Scan for the cell matching the given text and deliver its (X, Y) coordinate at center. 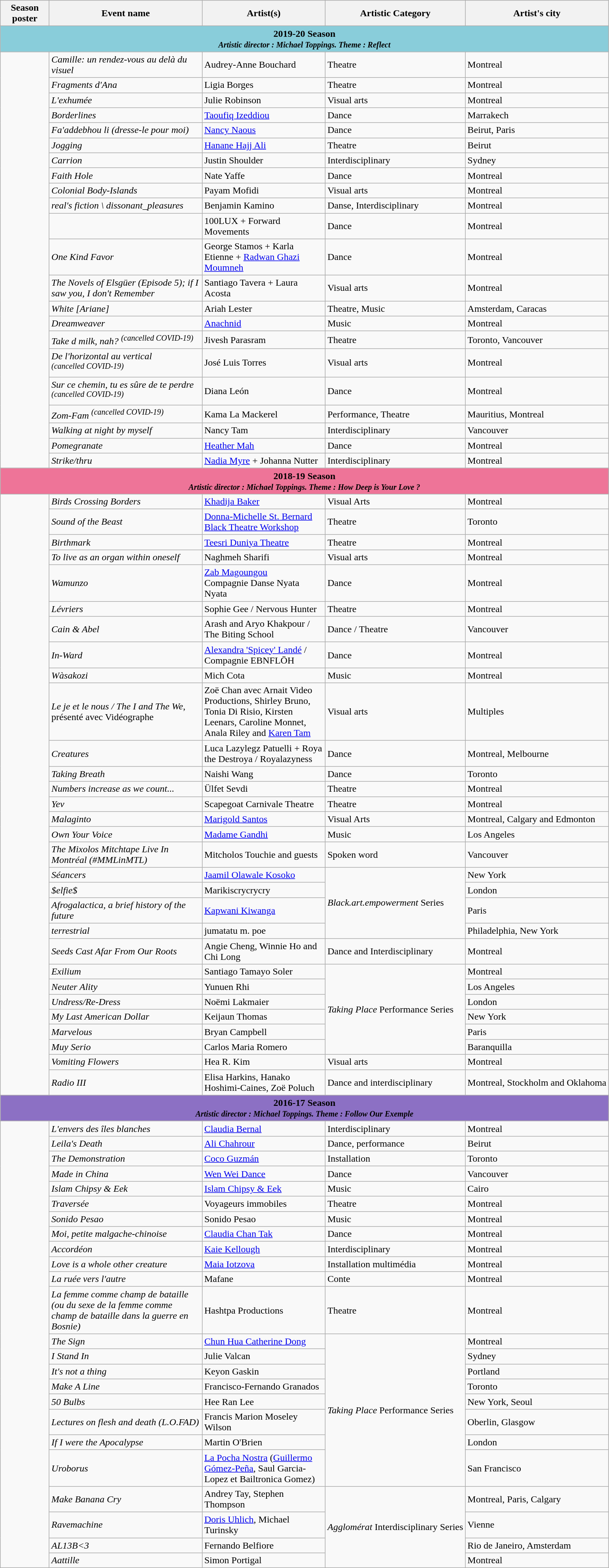
Montreal, Calgary and Edmonton (537, 819)
Kaie Kellough (264, 1249)
Love is a whole other creature (126, 1264)
Moi, petite malgache-chinoise (126, 1234)
Walking at night by myself (126, 430)
The Demonstration (126, 1158)
Artist's city (537, 13)
Strike/thru (126, 461)
Luca Lazylegz Patuelli + Roya the Destroya / Royalazyness (264, 753)
Benjamin Kamino (264, 205)
Aattille (126, 1560)
Jivesh Parasram (264, 340)
Dance / Theatre (395, 629)
Amsterdam, Caracas (537, 309)
Ali Chahrour (264, 1143)
Ariah Lester (264, 309)
Diana León (264, 391)
Claudia Bernal (264, 1128)
Seeds Cast Afar From Our Roots (126, 951)
Julie Robinson (264, 100)
La Pocha Nostra (Guillermo Gómez-Peña, Saul Garcia-Lopez et Bailtronica Gomez) (264, 1468)
Undress/Re-Dress (126, 1002)
Martin O'Brien (264, 1442)
Neuter Ality (126, 987)
Mitcholos Touchie and guests (264, 855)
Taking Breath (126, 774)
Mafane (264, 1279)
Santiago Tavera + Laura Acosta (264, 288)
Chun Hua Catherine Dong (264, 1341)
AL13B<3 (126, 1545)
Accordéon (126, 1249)
Rio de Janeiro, Amsterdam (537, 1545)
Dance and Interdisciplinary (395, 951)
San Francisco (537, 1468)
Leila's Death (126, 1143)
Artist(s) (264, 13)
Nancy Tam (264, 430)
Fragments d'Ana (126, 85)
100LUX + Forward Movements (264, 226)
Dreamweaver (126, 324)
Mich Cota (264, 675)
Hashtpa Productions (264, 1310)
Jogging (126, 145)
Make A Line (126, 1386)
Wàsakozi (126, 675)
Make Banana Cry (126, 1499)
Wamunzo (126, 583)
One Kind Favor (126, 257)
Fa'addebhou li (dresse-le pour moi) (126, 130)
Sound of the Beast (126, 521)
If I were the Apocalypse (126, 1442)
Naishi Wang (264, 774)
Fernando Belfiore (264, 1545)
Jaamil Olawale Kosoko (264, 875)
Montreal, Paris, Calgary (537, 1499)
2018-19 SeasonArtistic director : Michael Toppings. Theme : How Deep is Your Love ? (304, 481)
Take d milk, nah? (cancelled COVID-19) (126, 340)
Spoken word (395, 855)
Teesri Duniya Theatre (264, 542)
Beirut, Paris (537, 130)
Hanane Hajj Ali (264, 145)
L'exhumée (126, 100)
Francisco-Fernando Granados (264, 1386)
2016-17 SeasonArtistic director : Michael Toppings. Theme : Follow Our Exemple (304, 1108)
Vienne (537, 1525)
Season poster (25, 13)
Le je et le nous / The I and The We, présenté avec Vidéographe (126, 712)
Claudia Chan Tak (264, 1234)
50 Bulbs (126, 1401)
Séancers (126, 875)
Made in China (126, 1174)
The Novels of Elsgüer (Episode 5); if I saw you, I don't Remember (126, 288)
real's fiction \ dissonant_pleasures (126, 205)
Zoë Chan avec Arnait Video Productions, Shirley Bruno, Tonia Di Risio, Kirsten Leenars, Caroline Monnet, Anala Riley and Karen Tam (264, 712)
Nadia Myre + Johanna Nutter (264, 461)
Pomegranate (126, 446)
Camille: un rendez-vous au delà du visuel (126, 65)
La ruée vers l'autre (126, 1279)
Own Your Voice (126, 834)
Simon Portigal (264, 1560)
Montreal, Melbourne (537, 753)
Yev (126, 804)
Alexandra 'Spicey' Landé / Compagnie EBNFLŌH (264, 655)
Sophie Gee / Nervous Hunter (264, 609)
Carrion (126, 160)
Oberlin, Glasgow (537, 1422)
Hea R. Kim (264, 1062)
$elfie$ (126, 890)
Sur ce chemin, tu es sûre de te perdre (cancelled COVID-19) (126, 391)
Montreal, Stockholm and Oklahoma (537, 1083)
Malaginto (126, 819)
Madame Gandhi (264, 834)
Installation multimédia (395, 1264)
Lévriers (126, 609)
My Last American Dollar (126, 1017)
Kama La Mackerel (264, 414)
Donna-Michelle St. BernardBlack Theatre Workshop (264, 521)
Angie Cheng, Winnie Ho and Chi Long (264, 951)
Marvelous (126, 1032)
Justin Shoulder (264, 160)
Hee Ran Lee (264, 1401)
Payam Mofidi (264, 190)
Noëmi Lakmaier (264, 1002)
José Luis Torres (264, 363)
Francis Marion Moseley Wilson (264, 1422)
Maia Iotzova (264, 1264)
Numbers increase as we count... (126, 789)
Lectures on flesh and death (L.O.FAD) (126, 1422)
Doris Uhlich, Michael Turinsky (264, 1525)
Event name (126, 13)
The Mixolos Mitchtape Live In Montréal (#MMLinMTL) (126, 855)
Ravemachine (126, 1525)
New York, Seoul (537, 1401)
Naghmeh Sharifi (264, 557)
Conte (395, 1279)
Kapwani Kiwanga (264, 910)
Traversée (126, 1204)
Theatre, Music (395, 309)
Uroborus (126, 1468)
Heather Mah (264, 446)
Scapegoat Carnivale Theatre (264, 804)
Nate Yaffe (264, 175)
Agglomérat Interdisciplinary Series (395, 1527)
2019-20 SeasonArtistic director : Michael Toppings. Theme : Reflect (304, 39)
L'envers des îles blanches (126, 1128)
Birthmark (126, 542)
In-Ward (126, 655)
Bryan Campbell (264, 1032)
Keijaun Thomas (264, 1017)
Cairo (537, 1189)
Carlos Maria Romero (264, 1047)
Afrogalactica, a brief history of the future (126, 910)
Multiples (537, 712)
Dance and interdisciplinary (395, 1083)
Wen Wei Dance (264, 1174)
Performance, Theatre (395, 414)
Exilium (126, 972)
Baranquilla (537, 1047)
Coco Guzmán (264, 1158)
Julie Valcan (264, 1356)
Creatures (126, 753)
Ligia Borges (264, 85)
Zab MagoungouCompagnie Danse Nyata Nyata (264, 583)
jumatatu m. poe (264, 931)
Santiago Tamayo Soler (264, 972)
Vomiting Flowers (126, 1062)
Birds Crossing Borders (126, 501)
Audrey-Anne Bouchard (264, 65)
Philadelphia, New York (537, 931)
Elisa Harkins, Hanako Hoshimi-Caines, Zoë Poluch (264, 1083)
It's not a thing (126, 1371)
Artistic Category (395, 13)
Marrakech (537, 115)
Colonial Body-Islands (126, 190)
La femme comme champ de bataille (ou du sexe de la femme comme champ de bataille dans la guerre en Bosnie) (126, 1310)
The Sign (126, 1341)
Voyageurs immobiles (264, 1204)
Muy Serio (126, 1047)
Zom-Fam (cancelled COVID-19) (126, 414)
De l'horizontal au vertical(cancelled COVID-19) (126, 363)
Marikiscrycrycry (264, 890)
White [Ariane] (126, 309)
Black.art.empowerment Series (395, 903)
terrestrial (126, 931)
Ülfet Sevdi (264, 789)
Cain & Abel (126, 629)
Khadija Baker (264, 501)
Danse, Interdisciplinary (395, 205)
Marigold Santos (264, 819)
Portland (537, 1371)
Dance, performance (395, 1143)
Andrey Tay, Stephen Thompson (264, 1499)
I Stand In (126, 1356)
Taoufiq Izeddiou (264, 115)
Toronto, Vancouver (537, 340)
Borderlines (126, 115)
Mauritius, Montreal (537, 414)
Keyon Gaskin (264, 1371)
Anachnid (264, 324)
George Stamos + Karla Etienne + Radwan Ghazi Moumneh (264, 257)
Yunuen Rhi (264, 987)
Radio III (126, 1083)
Installation (395, 1158)
To live as an organ within oneself (126, 557)
Nancy Naous (264, 130)
Arash and Aryo Khakpour / The Biting School (264, 629)
Faith Hole (126, 175)
